Output the [x, y] coordinate of the center of the cell containing the given text.  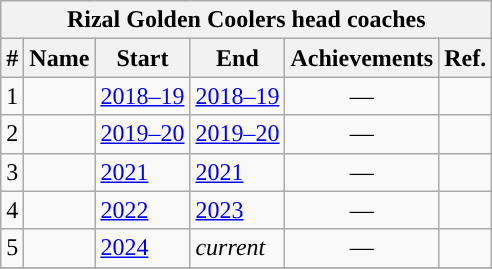
Name [60, 58]
2 [12, 134]
5 [12, 248]
End [238, 58]
Rizal Golden Coolers head coaches [246, 20]
# [12, 58]
1 [12, 96]
3 [12, 172]
Start [142, 58]
2023 [238, 210]
Ref. [466, 58]
4 [12, 210]
2024 [142, 248]
current [238, 248]
Achievements [362, 58]
2022 [142, 210]
